From the cell containing the given text, extract its center point as [x, y] coordinate. 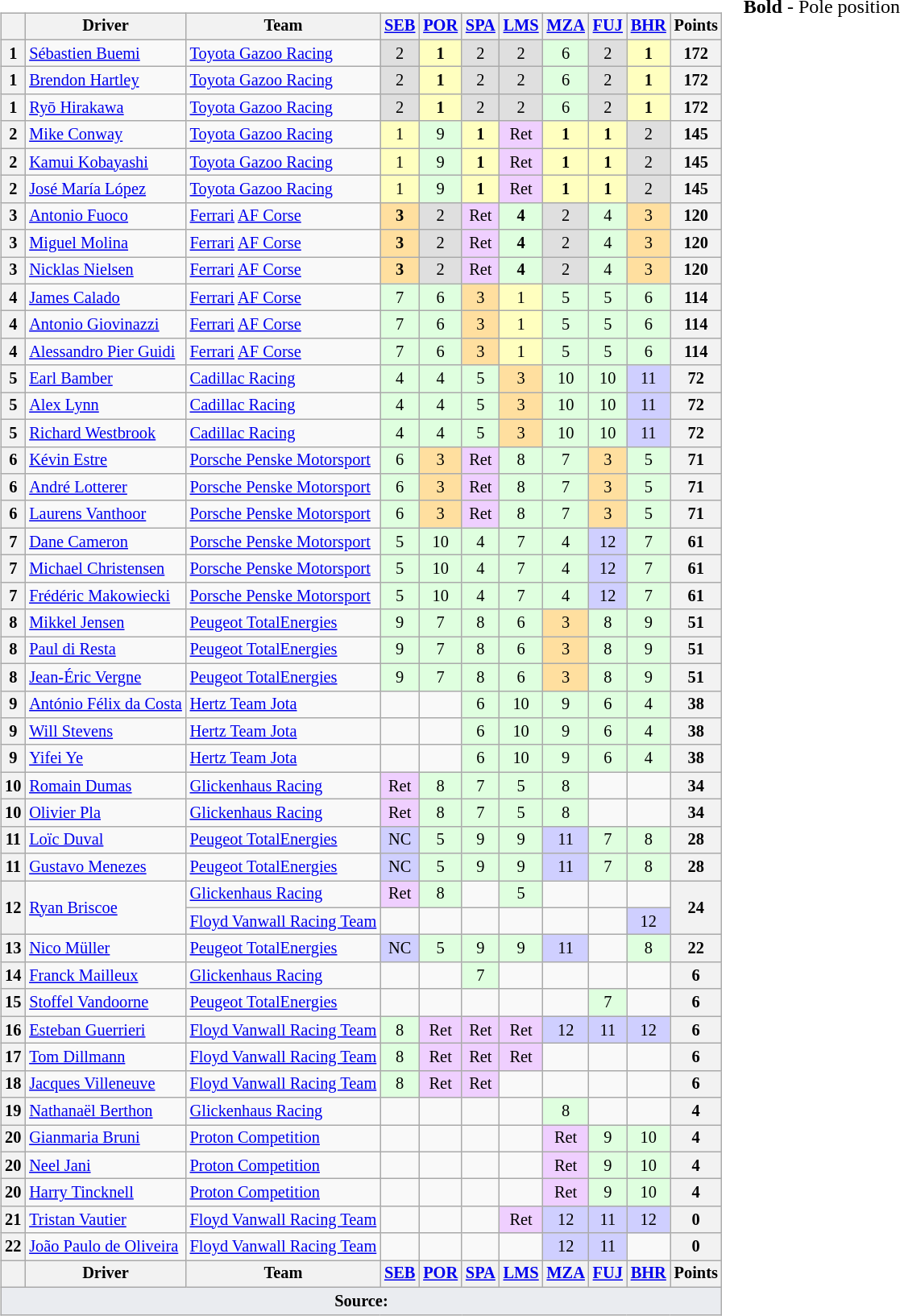
Kamui Kobayashi [105, 162]
Source: [361, 1301]
Gustavo Menezes [105, 867]
José María López [105, 189]
Franck Mailleux [105, 976]
Harry Tincknell [105, 1193]
Will Stevens [105, 732]
Richard Westbrook [105, 433]
Antonio Fuoco [105, 216]
João Paulo de Oliveira [105, 1247]
Ryan Briscoe [105, 907]
Tom Dillmann [105, 1057]
Brendon Hartley [105, 81]
Nicklas Nielsen [105, 271]
Earl Bamber [105, 379]
Romain Dumas [105, 786]
Esteban Guerrieri [105, 1030]
15 [13, 1003]
James Calado [105, 297]
Alessandro Pier Guidi [105, 352]
Neel Jani [105, 1165]
Alex Lynn [105, 406]
Ryō Hirakawa [105, 108]
Jean-Éric Vergne [105, 677]
24 [696, 907]
21 [13, 1220]
16 [13, 1030]
Nico Müller [105, 949]
Michael Christensen [105, 569]
António Félix da Costa [105, 704]
Antonio Giovinazzi [105, 325]
Dane Cameron [105, 542]
Mike Conway [105, 135]
19 [13, 1111]
Sébastien Buemi [105, 53]
17 [13, 1057]
18 [13, 1084]
Miguel Molina [105, 243]
Yifei Ye [105, 758]
Jacques Villeneuve [105, 1084]
Tristan Vautier [105, 1220]
Paul di Resta [105, 650]
Frédéric Makowiecki [105, 596]
Gianmaria Bruni [105, 1139]
Mikkel Jensen [105, 623]
13 [13, 949]
Loïc Duval [105, 840]
Laurens Vanthoor [105, 514]
Kévin Estre [105, 460]
14 [13, 976]
Olivier Pla [105, 813]
Nathanaël Berthon [105, 1111]
André Lotterer [105, 488]
Stoffel Vandoorne [105, 1003]
